Capture the cell that displays the provided text and extract its (X, Y) central coordinate. 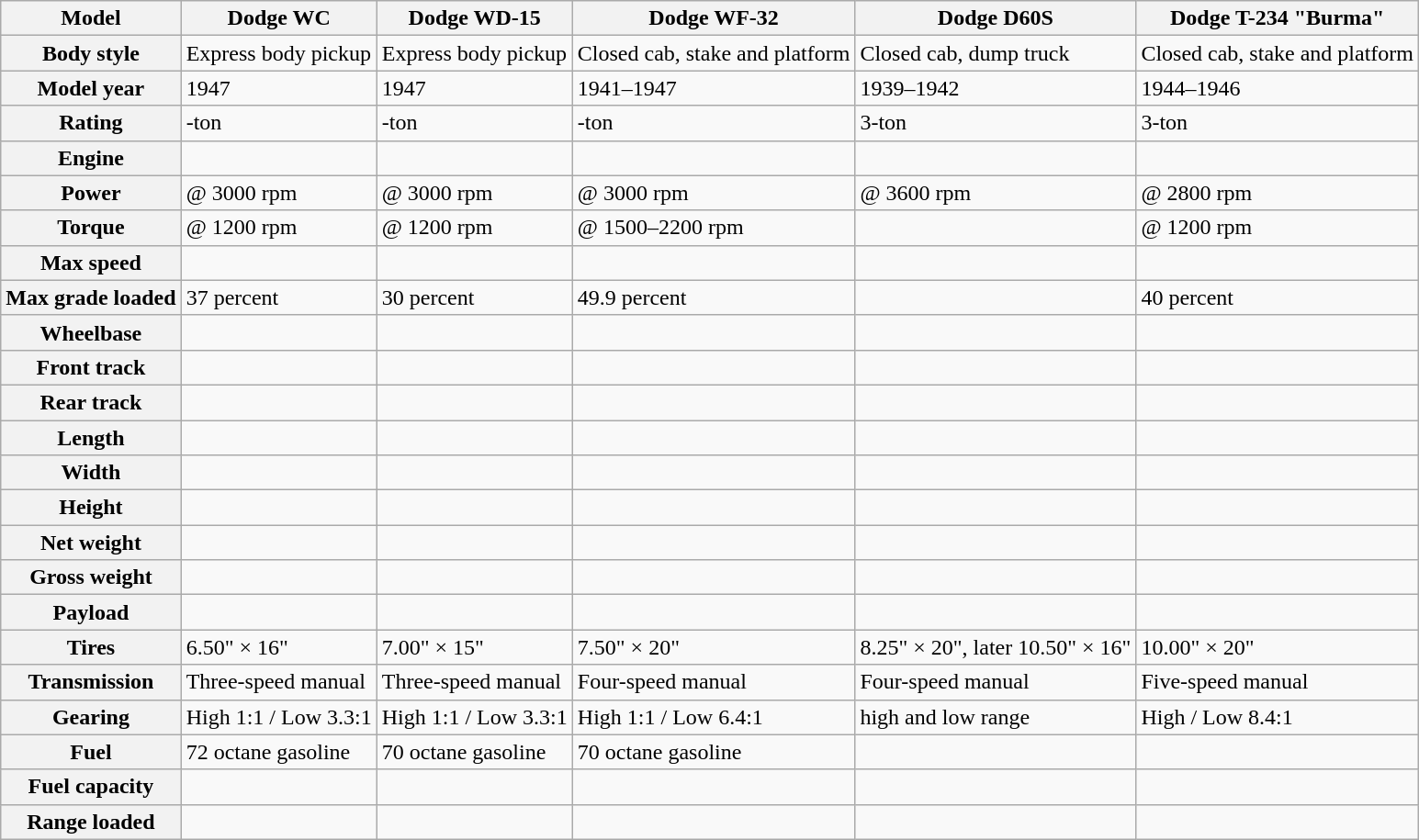
30 percent (474, 297)
Tires (91, 647)
Engine (91, 158)
7.50" × 20" (714, 647)
Front track (91, 367)
high and low range (996, 717)
Five-speed manual (1278, 682)
High 1:1 / Low 6.4:1 (714, 717)
@ 3600 rpm (996, 193)
1941–1947 (714, 88)
Net weight (91, 543)
Width (91, 473)
Transmission (91, 682)
40 percent (1278, 297)
@ 2800 rpm (1278, 193)
High / Low 8.4:1 (1278, 717)
Wheelbase (91, 332)
Dodge WC (279, 18)
Max grade loaded (91, 297)
Max speed (91, 263)
37 percent (279, 297)
6.50" × 16" (279, 647)
Rating (91, 123)
Dodge WF-32 (714, 18)
Model year (91, 88)
Torque (91, 228)
@ 1500–2200 rpm (714, 228)
1944–1946 (1278, 88)
Rear track (91, 402)
1939–1942 (996, 88)
Height (91, 508)
Model (91, 18)
Power (91, 193)
49.9 percent (714, 297)
Length (91, 438)
Body style (91, 53)
7.00" × 15" (474, 647)
Payload (91, 612)
Range loaded (91, 822)
Dodge T-234 "Burma" (1278, 18)
Closed cab, dump truck (996, 53)
8.25" × 20", later 10.50" × 16" (996, 647)
Dodge WD-15 (474, 18)
Gross weight (91, 577)
Fuel (91, 752)
Gearing (91, 717)
Dodge D60S (996, 18)
10.00" × 20" (1278, 647)
Fuel capacity (91, 787)
72 octane gasoline (279, 752)
